Return [X, Y] of the center of cell containing provided text 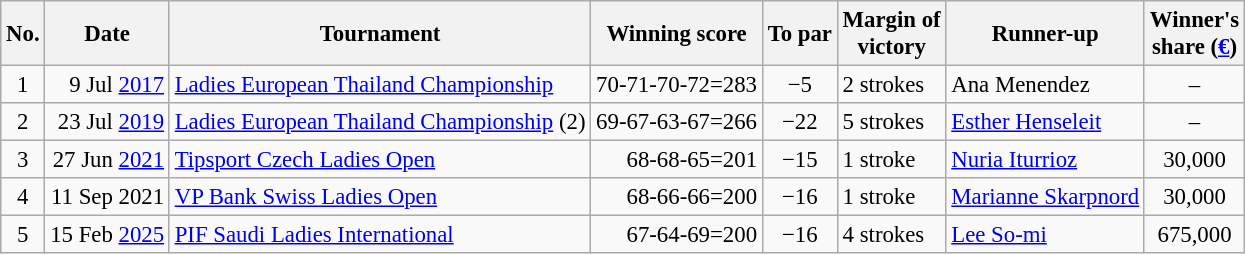
Marianne Skarpnord [1045, 197]
1 [23, 85]
PIF Saudi Ladies International [380, 235]
Winner'sshare (€) [1194, 34]
Date [107, 34]
Ladies European Thailand Championship (2) [380, 122]
68-66-66=200 [677, 197]
Nuria Iturrioz [1045, 160]
67-64-69=200 [677, 235]
9 Jul 2017 [107, 85]
To par [800, 34]
No. [23, 34]
Tipsport Czech Ladies Open [380, 160]
23 Jul 2019 [107, 122]
Runner-up [1045, 34]
2 strokes [892, 85]
70-71-70-72=283 [677, 85]
Ana Menendez [1045, 85]
69-67-63-67=266 [677, 122]
675,000 [1194, 235]
2 [23, 122]
Tournament [380, 34]
3 [23, 160]
Esther Henseleit [1045, 122]
5 strokes [892, 122]
−15 [800, 160]
27 Jun 2021 [107, 160]
Lee So-mi [1045, 235]
15 Feb 2025 [107, 235]
Ladies European Thailand Championship [380, 85]
4 strokes [892, 235]
4 [23, 197]
−5 [800, 85]
VP Bank Swiss Ladies Open [380, 197]
−22 [800, 122]
Winning score [677, 34]
Margin ofvictory [892, 34]
11 Sep 2021 [107, 197]
68-68-65=201 [677, 160]
5 [23, 235]
